Return the (x, y) coordinate for the center point of the cell that contains the specified text.  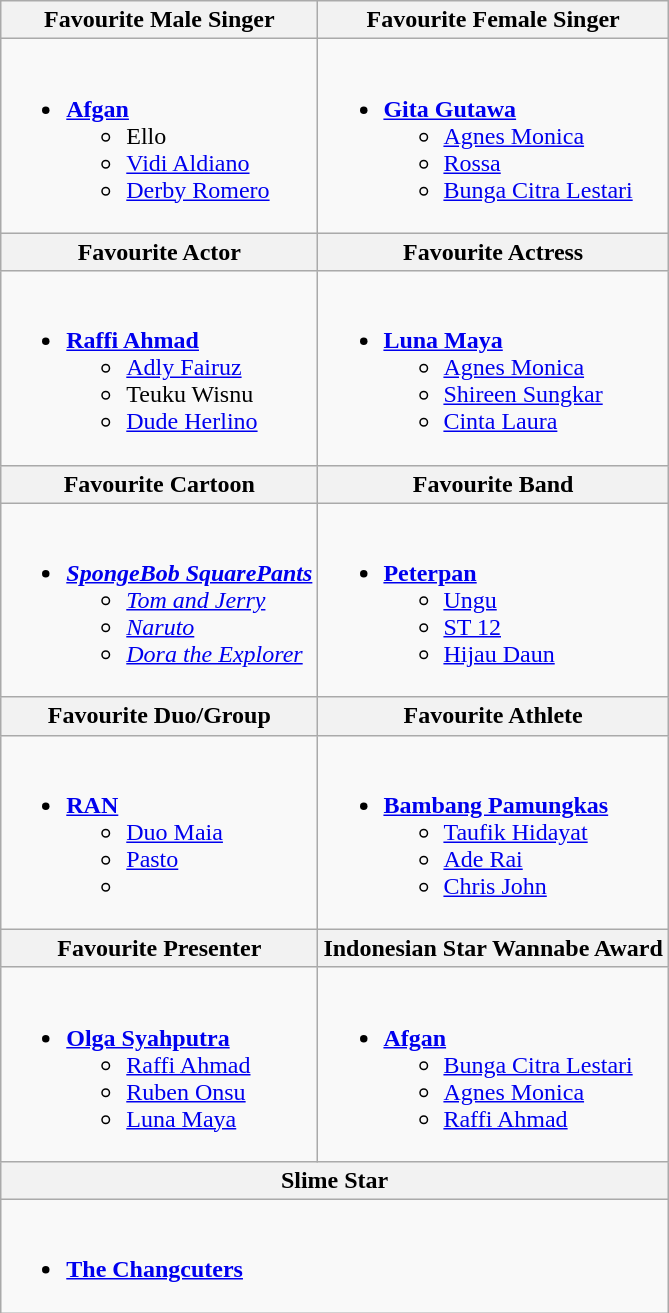
Favourite Presenter (160, 948)
Favourite Athlete (494, 716)
Raffi AhmadAdly FairuzTeuku WisnuDude Herlino (160, 368)
Favourite Actress (494, 252)
PeterpanUnguST 12Hijau Daun (494, 600)
SpongeBob SquarePantsTom and JerryNarutoDora the Explorer (160, 600)
Bambang PamungkasTaufik HidayatAde RaiChris John (494, 832)
Favourite Cartoon (160, 484)
AfganBunga Citra LestariAgnes MonicaRaffi Ahmad (494, 1064)
Favourite Actor (160, 252)
Gita GutawaAgnes MonicaRossaBunga Citra Lestari (494, 136)
Olga SyahputraRaffi AhmadRuben OnsuLuna Maya (160, 1064)
Luna MayaAgnes MonicaShireen SungkarCinta Laura (494, 368)
Favourite Female Singer (494, 20)
Indonesian Star Wannabe Award (494, 948)
Favourite Band (494, 484)
RANDuo MaiaPasto (160, 832)
The Changcuters (335, 1256)
Favourite Male Singer (160, 20)
AfganElloVidi AldianoDerby Romero (160, 136)
Favourite Duo/Group (160, 716)
Slime Star (335, 1180)
